Extract the (x, y) coordinate from the center of the cell holding the provided text.  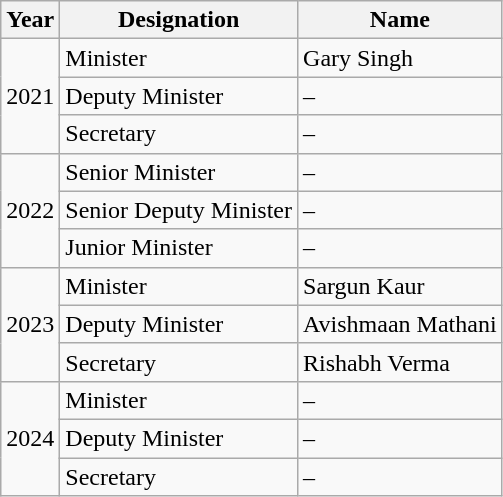
2024 (30, 438)
Junior Minister (179, 248)
Sargun Kaur (400, 286)
Designation (179, 20)
Year (30, 20)
2021 (30, 96)
Rishabh Verma (400, 362)
2022 (30, 210)
Senior Deputy Minister (179, 210)
Name (400, 20)
2023 (30, 324)
Avishmaan Mathani (400, 324)
Gary Singh (400, 58)
Senior Minister (179, 172)
